Detect which cell encompasses the target text, then output its (X, Y) center coordinate. 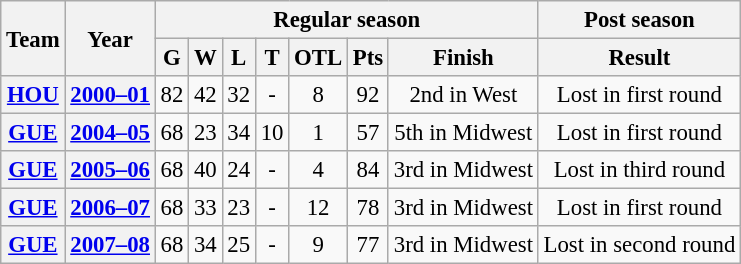
HOU (33, 95)
2004–05 (110, 133)
5th in Midwest (463, 133)
2005–06 (110, 170)
82 (172, 95)
25 (238, 245)
78 (368, 208)
Lost in second round (639, 245)
2006–07 (110, 208)
Regular season (346, 20)
42 (206, 95)
2000–01 (110, 95)
1 (318, 133)
92 (368, 95)
Post season (639, 20)
OTL (318, 58)
9 (318, 245)
2007–08 (110, 245)
L (238, 58)
Year (110, 38)
32 (238, 95)
W (206, 58)
40 (206, 170)
Finish (463, 58)
10 (272, 133)
57 (368, 133)
G (172, 58)
4 (318, 170)
33 (206, 208)
Lost in third round (639, 170)
77 (368, 245)
84 (368, 170)
24 (238, 170)
Result (639, 58)
12 (318, 208)
T (272, 58)
Team (33, 38)
Pts (368, 58)
8 (318, 95)
2nd in West (463, 95)
